Locate the cell with the specified text and output its (x, y) center coordinate. 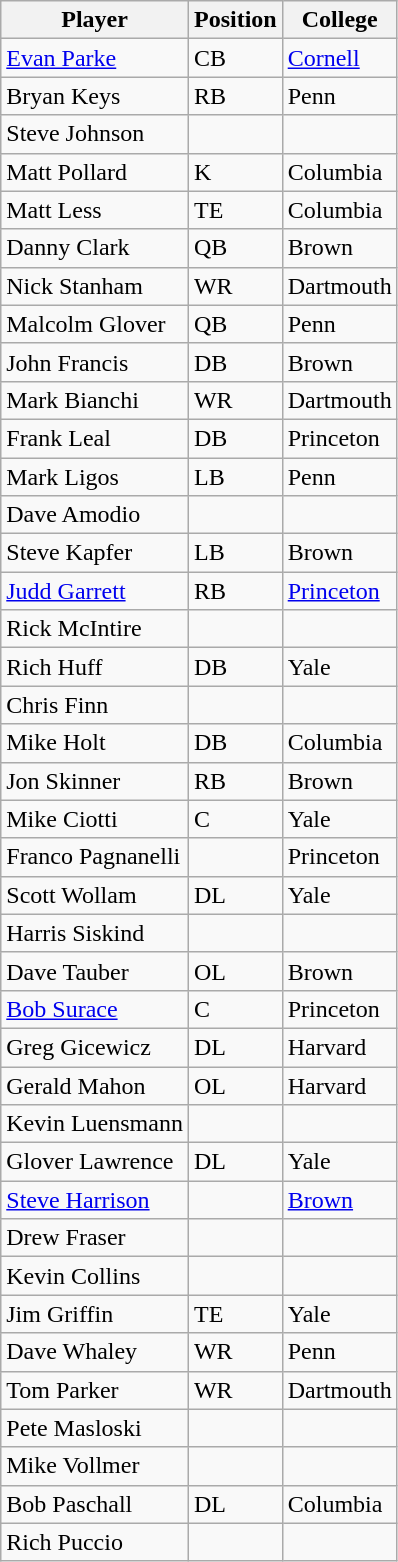
Greg Gicewicz (95, 1047)
Cornell (340, 58)
Mark Ligos (95, 477)
Mike Vollmer (95, 1466)
Dave Amodio (95, 515)
Nick Stanham (95, 286)
Evan Parke (95, 58)
Scott Wollam (95, 895)
Gerald Mahon (95, 1085)
John Francis (95, 362)
Mark Bianchi (95, 400)
Chris Finn (95, 705)
Rick McIntire (95, 629)
Bob Surace (95, 1009)
Rich Puccio (95, 1542)
Jon Skinner (95, 781)
Steve Harrison (95, 1200)
Pete Masloski (95, 1428)
Player (95, 20)
Position (235, 20)
CB (235, 58)
Rich Huff (95, 667)
Danny Clark (95, 248)
Dave Whaley (95, 1352)
Judd Garrett (95, 591)
Mike Ciotti (95, 819)
College (340, 20)
Kevin Luensmann (95, 1124)
Franco Pagnanelli (95, 857)
Mike Holt (95, 743)
Frank Leal (95, 438)
Harris Siskind (95, 933)
Tom Parker (95, 1390)
Matt Less (95, 210)
Malcolm Glover (95, 324)
Steve Johnson (95, 134)
Glover Lawrence (95, 1162)
Jim Griffin (95, 1314)
Steve Kapfer (95, 553)
Bob Paschall (95, 1504)
Drew Fraser (95, 1238)
K (235, 172)
Dave Tauber (95, 971)
Kevin Collins (95, 1276)
Bryan Keys (95, 96)
Matt Pollard (95, 172)
